Locate the cell with the specified text and output its (X, Y) center coordinate. 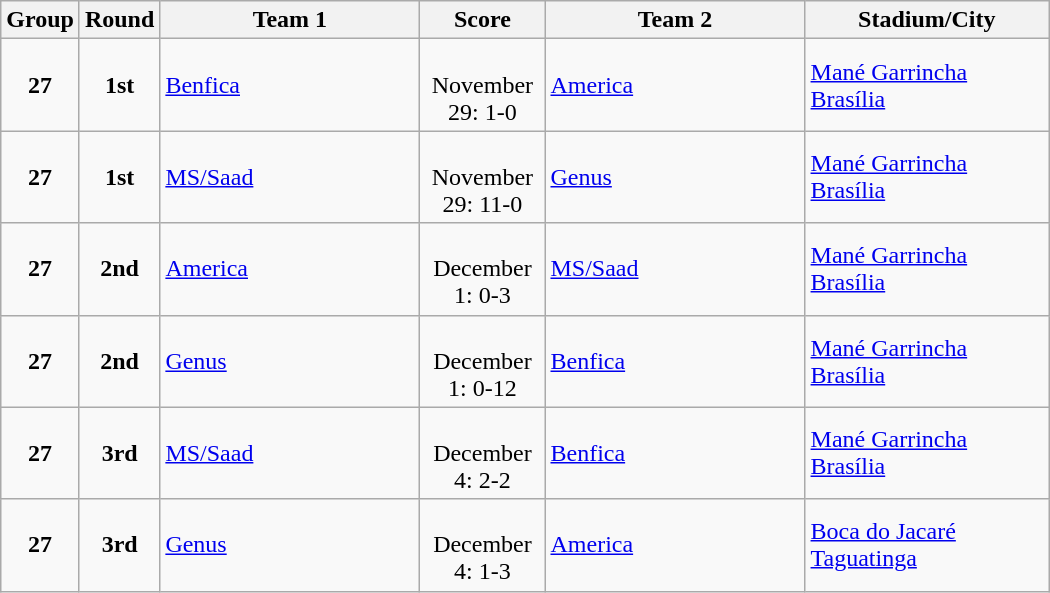
November 29: 11-0 (482, 177)
Stadium/City (927, 20)
Group (40, 20)
November 29: 1-0 (482, 85)
December 4: 1-3 (482, 545)
Score (482, 20)
Team 2 (675, 20)
Boca do Jacaré Taguatinga (927, 545)
December 4: 2-2 (482, 453)
Team 1 (290, 20)
December 1: 0-3 (482, 269)
December 1: 0-12 (482, 361)
Round (119, 20)
